Pinpoint the cell where the given text exists, returning its (x, y) midpoint coordinate. 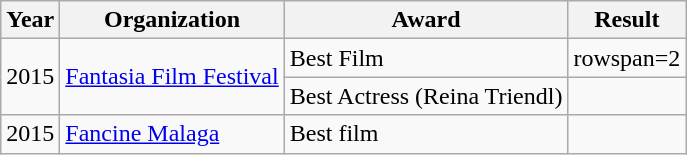
rowspan=2 (627, 58)
Best film (426, 134)
Fantasia Film Festival (172, 77)
Best Film (426, 58)
Organization (172, 20)
Result (627, 20)
Fancine Malaga (172, 134)
Year (30, 20)
Award (426, 20)
Best Actress (Reina Triendl) (426, 96)
